For the text-containing cell, return its midpoint in (x, y) coordinate format. 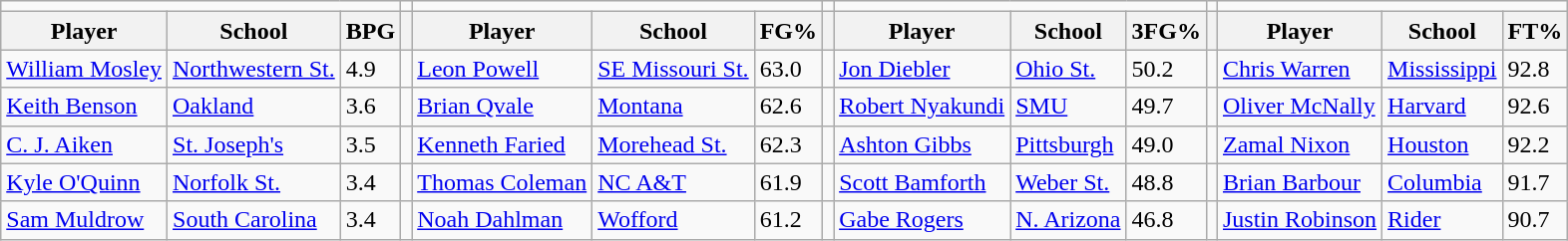
C. J. Aiken (84, 144)
92.2 (1535, 144)
Morehead St. (673, 144)
Brian Barbour (1299, 182)
46.8 (1166, 220)
William Mosley (84, 69)
Ashton Gibbs (922, 144)
63.0 (788, 69)
Oliver McNally (1299, 107)
48.8 (1166, 182)
Robert Nyakundi (922, 107)
BPG (370, 31)
62.3 (788, 144)
Harvard (1442, 107)
Pittsburgh (1068, 144)
Chris Warren (1299, 69)
Norfolk St. (254, 182)
92.8 (1535, 69)
49.0 (1166, 144)
Montana (673, 107)
Oakland (254, 107)
Rider (1442, 220)
Kenneth Faried (503, 144)
NC A&T (673, 182)
Scott Bamforth (922, 182)
Brian Qvale (503, 107)
4.9 (370, 69)
49.7 (1166, 107)
91.7 (1535, 182)
SMU (1068, 107)
62.6 (788, 107)
61.9 (788, 182)
FT% (1535, 31)
90.7 (1535, 220)
3FG% (1166, 31)
Zamal Nixon (1299, 144)
Thomas Coleman (503, 182)
61.2 (788, 220)
Justin Robinson (1299, 220)
SE Missouri St. (673, 69)
3.6 (370, 107)
Weber St. (1068, 182)
Kyle O'Quinn (84, 182)
FG% (788, 31)
Jon Diebler (922, 69)
Columbia (1442, 182)
Wofford (673, 220)
Houston (1442, 144)
Ohio St. (1068, 69)
N. Arizona (1068, 220)
92.6 (1535, 107)
St. Joseph's (254, 144)
50.2 (1166, 69)
Mississippi (1442, 69)
Gabe Rogers (922, 220)
Northwestern St. (254, 69)
Leon Powell (503, 69)
Sam Muldrow (84, 220)
3.5 (370, 144)
South Carolina (254, 220)
Keith Benson (84, 107)
Noah Dahlman (503, 220)
